Search for the cell housing the specified text and yield its [X, Y] center coordinate. 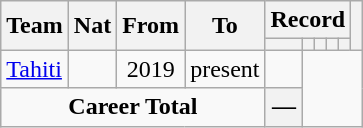
Team [35, 26]
From [151, 26]
Nat [92, 26]
Career Total [133, 107]
2019 [151, 69]
present [225, 69]
Tahiti [35, 69]
— [284, 107]
Record [308, 20]
To [225, 26]
